Find where the given text appears and provide that cell's center as [X, Y] coordinate. 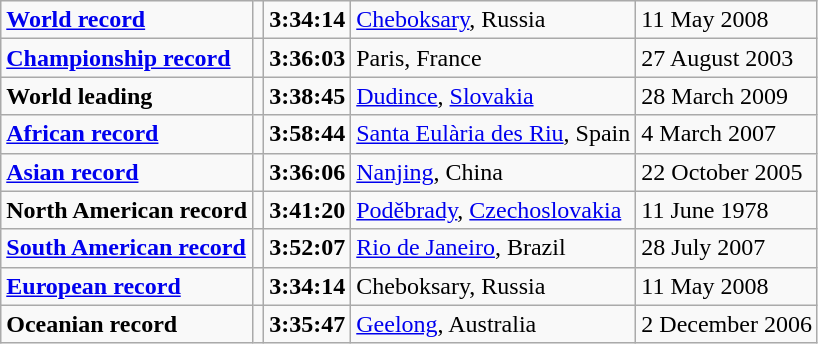
Rio de Janeiro, Brazil [494, 248]
3:35:47 [308, 324]
3:58:44 [308, 134]
3:52:07 [308, 248]
3:36:06 [308, 172]
Paris, France [494, 58]
Dudince, Slovakia [494, 96]
Geelong, Australia [494, 324]
Championship record [127, 58]
Asian record [127, 172]
3:38:45 [308, 96]
Santa Eulària des Riu, Spain [494, 134]
Oceanian record [127, 324]
Nanjing, China [494, 172]
Poděbrady, Czechoslovakia [494, 210]
22 October 2005 [727, 172]
3:36:03 [308, 58]
28 July 2007 [727, 248]
European record [127, 286]
African record [127, 134]
28 March 2009 [727, 96]
2 December 2006 [727, 324]
North American record [127, 210]
27 August 2003 [727, 58]
South American record [127, 248]
4 March 2007 [727, 134]
World leading [127, 96]
11 June 1978 [727, 210]
World record [127, 20]
3:41:20 [308, 210]
